Search for the cell housing the specified text and yield its [X, Y] center coordinate. 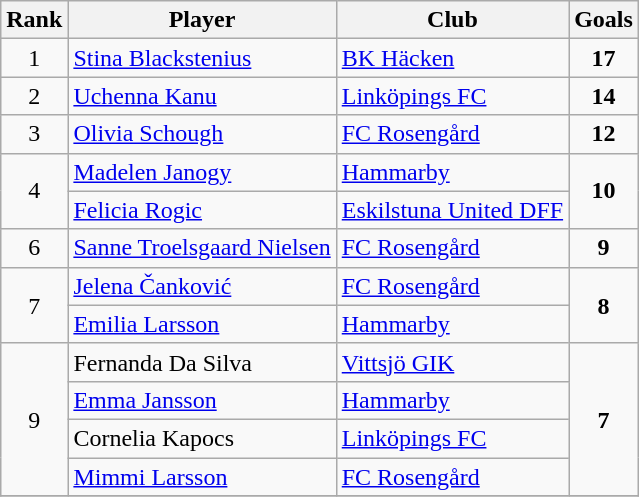
Uchenna Kanu [202, 96]
2 [34, 96]
Emilia Larsson [202, 324]
Olivia Schough [202, 134]
Jelena Čanković [202, 286]
Felicia Rogic [202, 210]
Sanne Troelsgaard Nielsen [202, 248]
1 [34, 58]
Stina Blackstenius [202, 58]
3 [34, 134]
Eskilstuna United DFF [452, 210]
10 [604, 191]
17 [604, 58]
4 [34, 191]
12 [604, 134]
Player [202, 20]
BK Häcken [452, 58]
Goals [604, 20]
Rank [34, 20]
14 [604, 96]
Club [452, 20]
Mimmi Larsson [202, 477]
Fernanda Da Silva [202, 362]
8 [604, 305]
Madelen Janogy [202, 172]
Emma Jansson [202, 400]
Vittsjö GIK [452, 362]
Cornelia Kapocs [202, 438]
6 [34, 248]
